Determine the (x, y) coordinate at the center of the cell enclosing the given text.  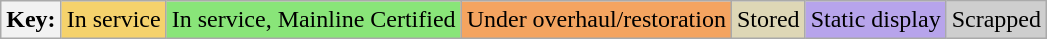
Stored (768, 20)
Under overhaul/restoration (596, 20)
Static display (876, 20)
In service, Mainline Certified (314, 20)
Key: (31, 20)
In service (114, 20)
Scrapped (996, 20)
